Find where the given text appears and provide that cell's center as [X, Y] coordinate. 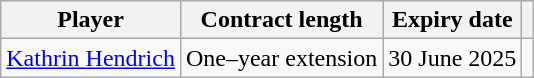
30 June 2025 [452, 58]
One–year extension [281, 58]
Player [91, 20]
Kathrin Hendrich [91, 58]
Expiry date [452, 20]
Contract length [281, 20]
